Return (x, y) of the center of cell containing provided text 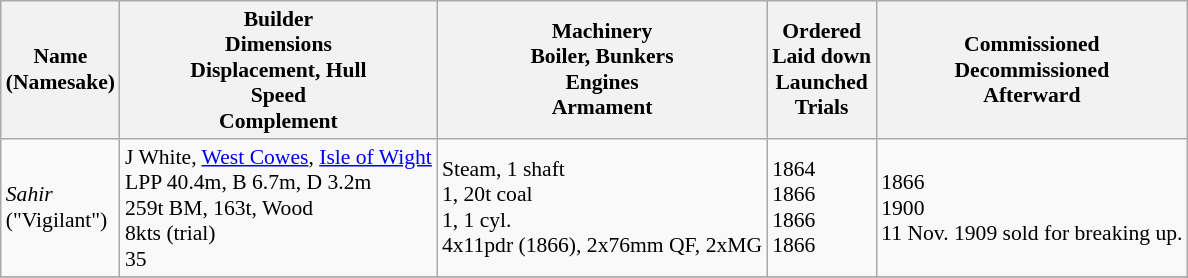
Sahir("Vigilant") (60, 208)
Steam, 1 shaft1, 20t coal1, 1 cyl.4x11pdr (1866), 2x76mm QF, 2xMG (602, 208)
OrderedLaid downLaunchedTrials (822, 70)
CommissionedDecommissionedAfterward (1032, 70)
BuilderDimensionsDisplacement, HullSpeedComplement (278, 70)
MachineryBoiler, BunkersEnginesArmament (602, 70)
Name(Namesake) (60, 70)
J White, West Cowes, Isle of WightLPP 40.4m, B 6.7m, D 3.2m259t BM, 163t, Wood8kts (trial)35 (278, 208)
1864186618661866 (822, 208)
1866190011 Nov. 1909 sold for breaking up. (1032, 208)
